Provide the [x, y] coordinate of the cell's center where the given text is located.  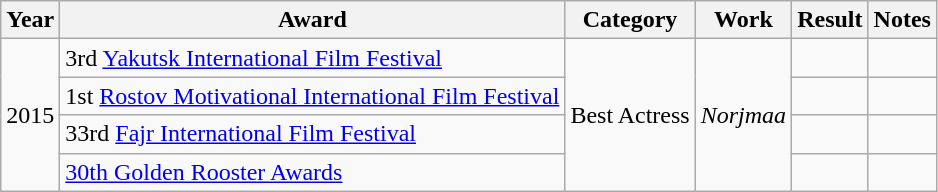
3rd Yakutsk International Film Festival [312, 58]
33rd Fajr International Film Festival [312, 134]
Category [630, 20]
Award [312, 20]
Year [30, 20]
Notes [902, 20]
1st Rostov Motivational International Film Festival [312, 96]
Best Actress [630, 115]
2015 [30, 115]
Work [743, 20]
Norjmaa [743, 115]
Result [830, 20]
30th Golden Rooster Awards [312, 172]
